Scan for the cell matching the given text and deliver its [X, Y] coordinate at center. 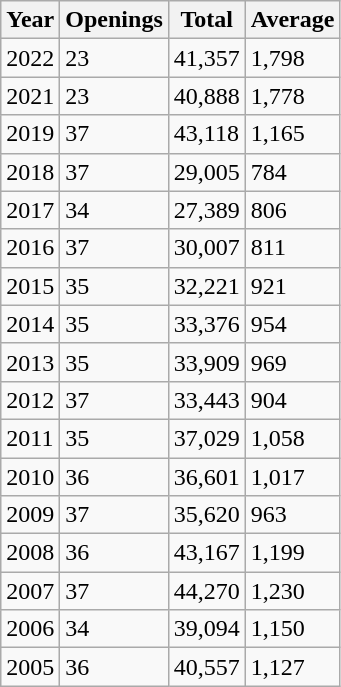
30,007 [206, 248]
2005 [30, 667]
2010 [30, 477]
33,443 [206, 400]
33,909 [206, 362]
1,058 [292, 438]
1,798 [292, 58]
43,118 [206, 134]
32,221 [206, 286]
2015 [30, 286]
Year [30, 20]
29,005 [206, 172]
33,376 [206, 324]
2018 [30, 172]
2021 [30, 96]
Average [292, 20]
811 [292, 248]
2017 [30, 210]
2008 [30, 553]
2013 [30, 362]
44,270 [206, 591]
35,620 [206, 515]
2009 [30, 515]
1,165 [292, 134]
Openings [114, 20]
954 [292, 324]
904 [292, 400]
41,357 [206, 58]
969 [292, 362]
1,017 [292, 477]
2022 [30, 58]
2016 [30, 248]
1,778 [292, 96]
2011 [30, 438]
921 [292, 286]
40,557 [206, 667]
2006 [30, 629]
1,199 [292, 553]
784 [292, 172]
1,150 [292, 629]
43,167 [206, 553]
806 [292, 210]
963 [292, 515]
37,029 [206, 438]
2007 [30, 591]
39,094 [206, 629]
Total [206, 20]
36,601 [206, 477]
27,389 [206, 210]
40,888 [206, 96]
2019 [30, 134]
1,230 [292, 591]
1,127 [292, 667]
2014 [30, 324]
2012 [30, 400]
